Identify which cell holds the provided text, then report its [X, Y] central coordinate. 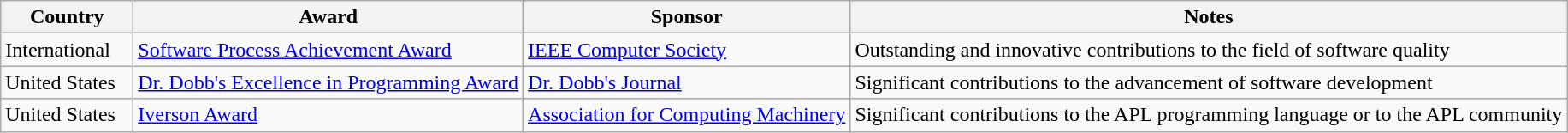
Significant contributions to the APL programming language or to the APL community [1209, 115]
Iverson Award [328, 115]
Dr. Dobb's Journal [687, 82]
Outstanding and innovative contributions to the field of software quality [1209, 50]
Sponsor [687, 17]
Significant contributions to the advancement of software development [1209, 82]
Notes [1209, 17]
International [67, 50]
IEEE Computer Society [687, 50]
Country [67, 17]
Software Process Achievement Award [328, 50]
Dr. Dobb's Excellence in Programming Award [328, 82]
Association for Computing Machinery [687, 115]
Award [328, 17]
